Find where the given text appears and provide that cell's center as [x, y] coordinate. 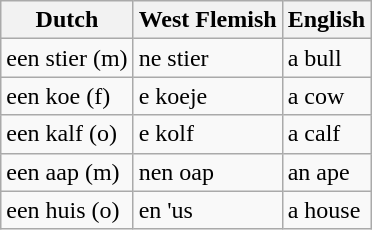
een aap (m) [67, 172]
een kalf (o) [67, 134]
ne stier [208, 58]
een koe (f) [67, 96]
a house [326, 210]
English [326, 20]
Dutch [67, 20]
a bull [326, 58]
e kolf [208, 134]
een stier (m) [67, 58]
nen oap [208, 172]
an ape [326, 172]
a cow [326, 96]
en 'us [208, 210]
West Flemish [208, 20]
een huis (o) [67, 210]
e koeje [208, 96]
a calf [326, 134]
